Provide the [X, Y] coordinate of the cell's center where the given text is located.  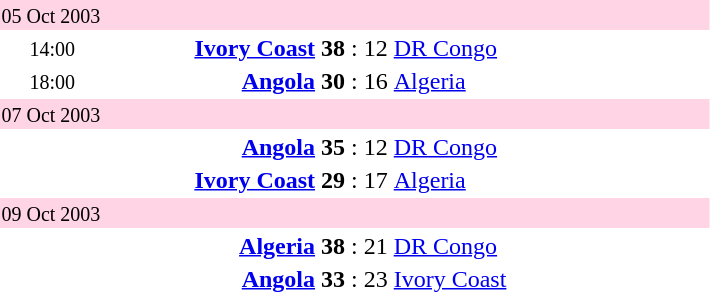
38 : 12 [355, 48]
14:00 [52, 48]
35 : 12 [355, 147]
09 Oct 2003 [354, 213]
29 : 17 [355, 180]
30 : 16 [355, 81]
18:00 [52, 81]
38 : 21 [355, 246]
05 Oct 2003 [354, 15]
07 Oct 2003 [354, 114]
